Locate the cell with the specified text and output its (x, y) center coordinate. 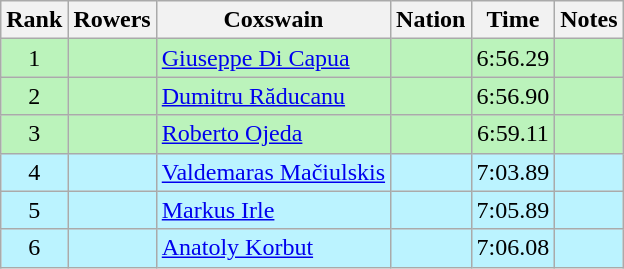
Notes (589, 20)
6 (34, 248)
Roberto Ojeda (273, 134)
Valdemaras Mačiulskis (273, 172)
Rowers (112, 20)
7:03.89 (513, 172)
6:56.29 (513, 58)
7:06.08 (513, 248)
7:05.89 (513, 210)
6:56.90 (513, 96)
Coxswain (273, 20)
Rank (34, 20)
6:59.11 (513, 134)
Anatoly Korbut (273, 248)
5 (34, 210)
Dumitru Răducanu (273, 96)
2 (34, 96)
4 (34, 172)
Time (513, 20)
Giuseppe Di Capua (273, 58)
1 (34, 58)
Nation (431, 20)
3 (34, 134)
Markus Irle (273, 210)
